Output the [X, Y] coordinate of the center of the cell containing the given text.  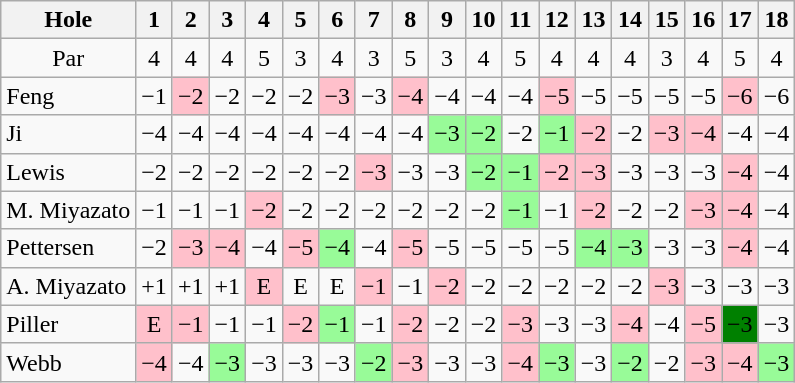
Piller [68, 324]
13 [594, 20]
16 [704, 20]
2 [190, 20]
M. Miyazato [68, 210]
9 [448, 20]
Feng [68, 96]
Hole [68, 20]
A. Miyazato [68, 286]
6 [338, 20]
Lewis [68, 172]
12 [556, 20]
18 [776, 20]
14 [630, 20]
Ji [68, 134]
Par [68, 58]
7 [374, 20]
15 [666, 20]
1 [154, 20]
Pettersen [68, 248]
Webb [68, 362]
11 [520, 20]
17 [740, 20]
10 [484, 20]
8 [410, 20]
